Find where the given text appears and provide that cell's center as [x, y] coordinate. 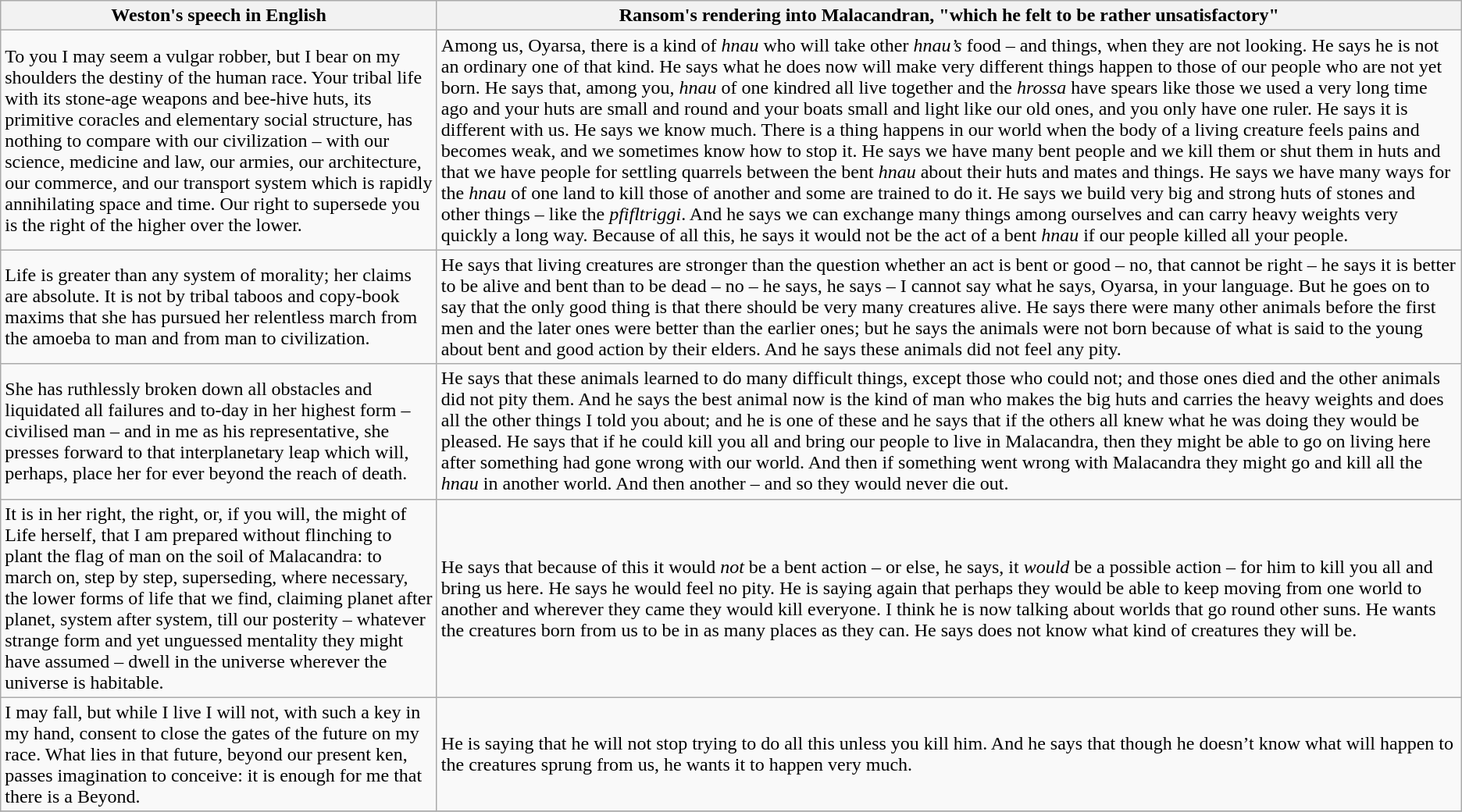
Ransom's rendering into Malacandran, "which he felt to be rather unsatisfactory" [949, 16]
Weston's speech in English [219, 16]
